Scan for the cell matching the given text and deliver its [x, y] coordinate at center. 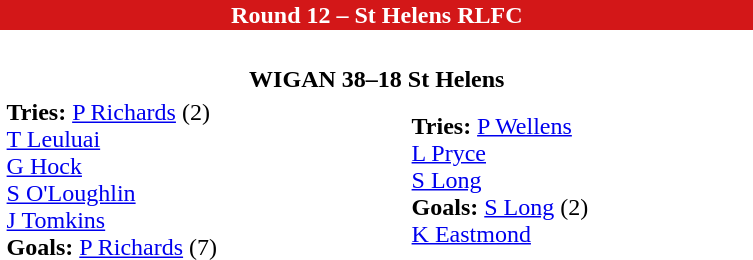
WIGAN 38–18 St Helens [376, 79]
Round 12 – St Helens RLFC [377, 15]
